For the text-containing cell, return its midpoint in [x, y] coordinate format. 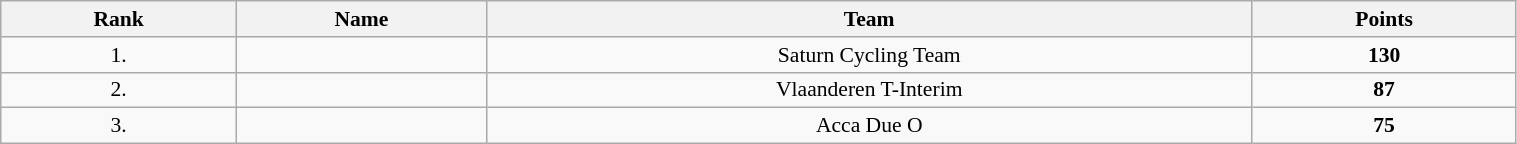
Saturn Cycling Team [869, 55]
1. [119, 55]
87 [1384, 90]
Points [1384, 19]
130 [1384, 55]
75 [1384, 126]
2. [119, 90]
Team [869, 19]
Name [362, 19]
Rank [119, 19]
3. [119, 126]
Vlaanderen T-Interim [869, 90]
Acca Due O [869, 126]
